From the cell containing the given text, extract its center point as (x, y) coordinate. 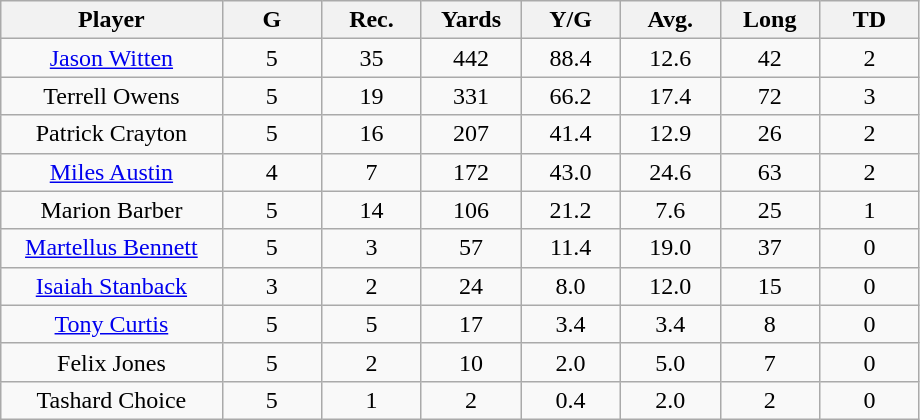
43.0 (571, 172)
15 (770, 286)
72 (770, 96)
10 (471, 362)
88.4 (571, 58)
8.0 (571, 286)
Martellus Bennett (112, 248)
57 (471, 248)
Marion Barber (112, 210)
Y/G (571, 20)
Long (770, 20)
G (272, 20)
35 (372, 58)
172 (471, 172)
106 (471, 210)
42 (770, 58)
Isaiah Stanback (112, 286)
Terrell Owens (112, 96)
11.4 (571, 248)
26 (770, 134)
25 (770, 210)
Rec. (372, 20)
24.6 (670, 172)
17 (471, 324)
Player (112, 20)
Felix Jones (112, 362)
7.6 (670, 210)
8 (770, 324)
Tony Curtis (112, 324)
Yards (471, 20)
Patrick Crayton (112, 134)
4 (272, 172)
331 (471, 96)
41.4 (571, 134)
TD (870, 20)
Tashard Choice (112, 400)
0.4 (571, 400)
17.4 (670, 96)
19.0 (670, 248)
Jason Witten (112, 58)
37 (770, 248)
Avg. (670, 20)
14 (372, 210)
207 (471, 134)
63 (770, 172)
5.0 (670, 362)
12.9 (670, 134)
24 (471, 286)
Miles Austin (112, 172)
442 (471, 58)
12.0 (670, 286)
66.2 (571, 96)
19 (372, 96)
12.6 (670, 58)
21.2 (571, 210)
16 (372, 134)
